Identify which cell holds the provided text, then report its (X, Y) central coordinate. 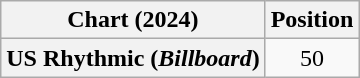
Chart (2024) (133, 20)
50 (312, 58)
US Rhythmic (Billboard) (133, 58)
Position (312, 20)
